Provide the (X, Y) coordinate of the cell's center where the given text is located.  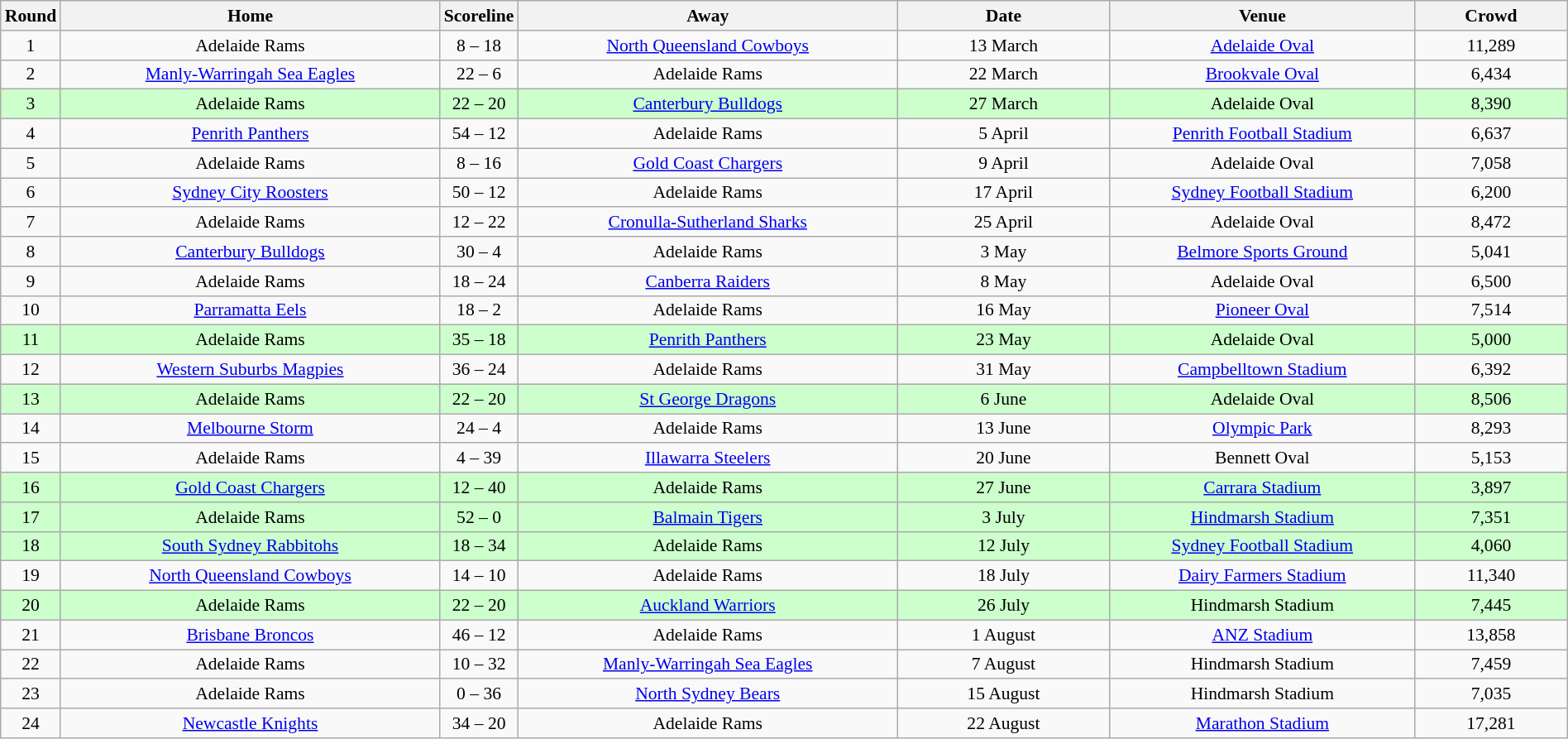
Western Suburbs Magpies (250, 370)
22 – 6 (480, 74)
Pioneer Oval (1262, 310)
17 (31, 517)
5,041 (1492, 252)
Scoreline (480, 16)
5 (31, 163)
26 July (1004, 606)
27 June (1004, 487)
14 (31, 429)
23 May (1004, 340)
8 – 18 (480, 46)
Melbourne Storm (250, 429)
Home (250, 16)
7,035 (1492, 694)
Marathon Stadium (1262, 723)
Cronulla-Sutherland Sharks (708, 223)
Bennett Oval (1262, 458)
6,637 (1492, 134)
18 – 34 (480, 546)
St George Dragons (708, 399)
17 April (1004, 193)
7,058 (1492, 163)
8 May (1004, 281)
Brookvale Oval (1262, 74)
20 (31, 606)
34 – 20 (480, 723)
Round (31, 16)
Olympic Park (1262, 429)
7 August (1004, 665)
18 July (1004, 576)
8 (31, 252)
6 (31, 193)
6,200 (1492, 193)
4 (31, 134)
19 (31, 576)
3 July (1004, 517)
Campbelltown Stadium (1262, 370)
18 – 24 (480, 281)
6,392 (1492, 370)
Illawarra Steelers (708, 458)
12 – 40 (480, 487)
24 (31, 723)
North Sydney Bears (708, 694)
4 – 39 (480, 458)
27 March (1004, 104)
1 August (1004, 635)
8,390 (1492, 104)
7,459 (1492, 665)
11,289 (1492, 46)
South Sydney Rabbitohs (250, 546)
ANZ Stadium (1262, 635)
Balmain Tigers (708, 517)
18 (31, 546)
8,472 (1492, 223)
1 (31, 46)
10 (31, 310)
6 June (1004, 399)
2 (31, 74)
12 July (1004, 546)
15 (31, 458)
36 – 24 (480, 370)
Newcastle Knights (250, 723)
54 – 12 (480, 134)
Carrara Stadium (1262, 487)
17,281 (1492, 723)
Sydney City Roosters (250, 193)
25 April (1004, 223)
4,060 (1492, 546)
12 – 22 (480, 223)
20 June (1004, 458)
0 – 36 (480, 694)
8,293 (1492, 429)
11,340 (1492, 576)
30 – 4 (480, 252)
Crowd (1492, 16)
9 April (1004, 163)
13 March (1004, 46)
22 August (1004, 723)
46 – 12 (480, 635)
Penrith Football Stadium (1262, 134)
Date (1004, 16)
52 – 0 (480, 517)
5 April (1004, 134)
9 (31, 281)
8,506 (1492, 399)
12 (31, 370)
3 May (1004, 252)
50 – 12 (480, 193)
Belmore Sports Ground (1262, 252)
14 – 10 (480, 576)
7,351 (1492, 517)
21 (31, 635)
Dairy Farmers Stadium (1262, 576)
Away (708, 16)
Venue (1262, 16)
18 – 2 (480, 310)
22 (31, 665)
10 – 32 (480, 665)
35 – 18 (480, 340)
7,514 (1492, 310)
16 (31, 487)
23 (31, 694)
31 May (1004, 370)
3 (31, 104)
15 August (1004, 694)
13,858 (1492, 635)
Canberra Raiders (708, 281)
7 (31, 223)
13 June (1004, 429)
6,500 (1492, 281)
Auckland Warriors (708, 606)
5,153 (1492, 458)
11 (31, 340)
13 (31, 399)
7,445 (1492, 606)
22 March (1004, 74)
3,897 (1492, 487)
Brisbane Broncos (250, 635)
8 – 16 (480, 163)
24 – 4 (480, 429)
Parramatta Eels (250, 310)
5,000 (1492, 340)
6,434 (1492, 74)
16 May (1004, 310)
